Determine the (X, Y) coordinate at the center of the cell enclosing the given text.  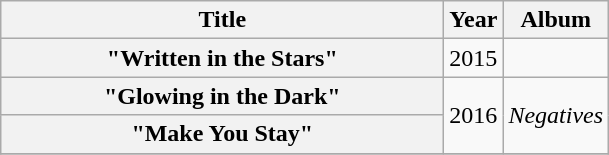
Album (556, 20)
2016 (474, 115)
Negatives (556, 115)
"Written in the Stars" (222, 58)
2015 (474, 58)
"Make You Stay" (222, 134)
Year (474, 20)
"Glowing in the Dark" (222, 96)
Title (222, 20)
